Output the [x, y] coordinate of the center of the cell containing the given text.  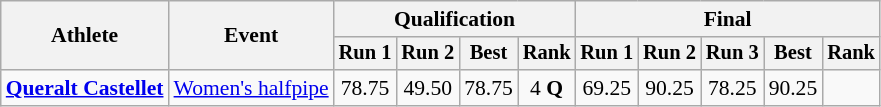
Event [252, 36]
Final [727, 19]
Athlete [85, 36]
49.50 [428, 88]
Run 3 [732, 54]
78.25 [732, 88]
4 Q [547, 88]
Queralt Castellet [85, 88]
Women's halfpipe [252, 88]
Qualification [455, 19]
69.25 [606, 88]
